Capture the cell that displays the provided text and extract its (X, Y) central coordinate. 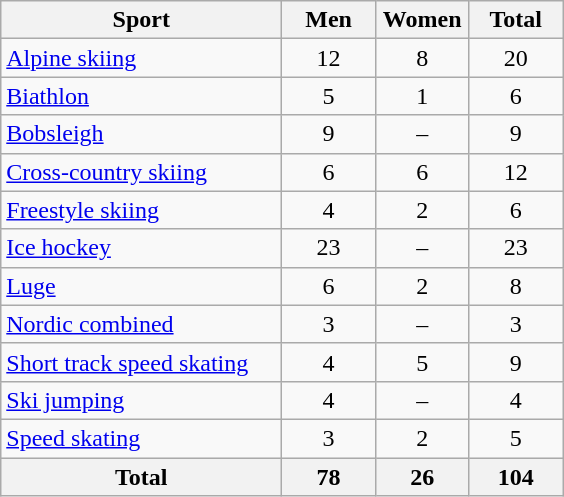
Sport (142, 20)
Men (329, 20)
Ski jumping (142, 400)
Cross-country skiing (142, 172)
20 (516, 58)
1 (422, 96)
Short track speed skating (142, 362)
26 (422, 477)
Ice hockey (142, 248)
Freestyle skiing (142, 210)
Alpine skiing (142, 58)
Women (422, 20)
Biathlon (142, 96)
104 (516, 477)
78 (329, 477)
Luge (142, 286)
Bobsleigh (142, 134)
Nordic combined (142, 324)
Speed skating (142, 438)
